Pinpoint the cell where the given text exists, returning its (x, y) midpoint coordinate. 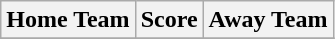
Away Team (268, 20)
Score (169, 20)
Home Team (68, 20)
